For the text-containing cell, return its midpoint in (x, y) coordinate format. 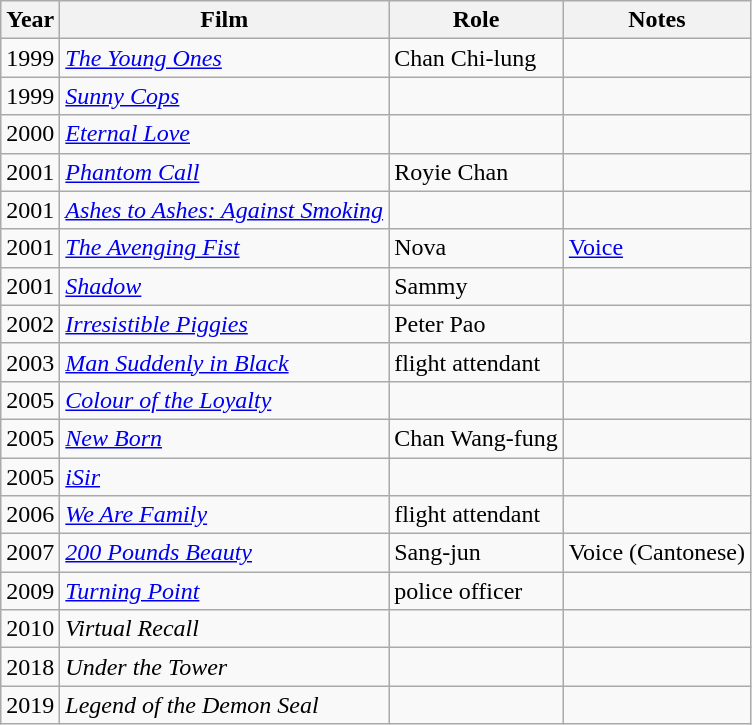
Voice (Cantonese) (656, 553)
police officer (476, 591)
Sammy (476, 286)
Man Suddenly in Black (224, 362)
iSir (224, 477)
2000 (30, 134)
New Born (224, 438)
Chan Wang-fung (476, 438)
2009 (30, 591)
We Are Family (224, 515)
Chan Chi-lung (476, 58)
Role (476, 20)
Turning Point (224, 591)
Year (30, 20)
Ashes to Ashes: Against Smoking (224, 210)
Nova (476, 248)
200 Pounds Beauty (224, 553)
Under the Tower (224, 667)
Sang-jun (476, 553)
Peter Pao (476, 324)
2007 (30, 553)
Eternal Love (224, 134)
2019 (30, 705)
2002 (30, 324)
Colour of the Loyalty (224, 400)
The Young Ones (224, 58)
Film (224, 20)
Voice (656, 248)
Phantom Call (224, 172)
Legend of the Demon Seal (224, 705)
Shadow (224, 286)
Virtual Recall (224, 629)
2018 (30, 667)
2006 (30, 515)
Sunny Cops (224, 96)
Notes (656, 20)
Royie Chan (476, 172)
2003 (30, 362)
2010 (30, 629)
Irresistible Piggies (224, 324)
The Avenging Fist (224, 248)
